Return (x, y) of the center of cell containing provided text 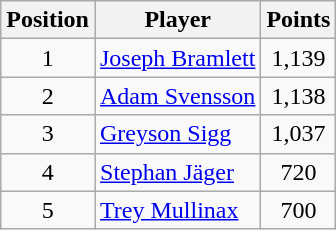
720 (298, 172)
1,138 (298, 96)
700 (298, 210)
3 (48, 134)
Greyson Sigg (177, 134)
5 (48, 210)
Position (48, 20)
Adam Svensson (177, 96)
Joseph Bramlett (177, 58)
1,037 (298, 134)
4 (48, 172)
2 (48, 96)
Player (177, 20)
1,139 (298, 58)
1 (48, 58)
Points (298, 20)
Stephan Jäger (177, 172)
Trey Mullinax (177, 210)
